Find where the given text appears and provide that cell's center as (x, y) coordinate. 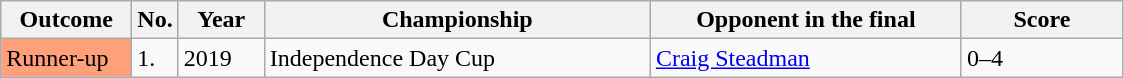
1. (155, 58)
Craig Steadman (806, 58)
Opponent in the final (806, 20)
No. (155, 20)
Runner-up (66, 58)
Year (221, 20)
0–4 (1042, 58)
Championship (457, 20)
2019 (221, 58)
Outcome (66, 20)
Independence Day Cup (457, 58)
Score (1042, 20)
